Pinpoint the cell where the given text exists, returning its (X, Y) midpoint coordinate. 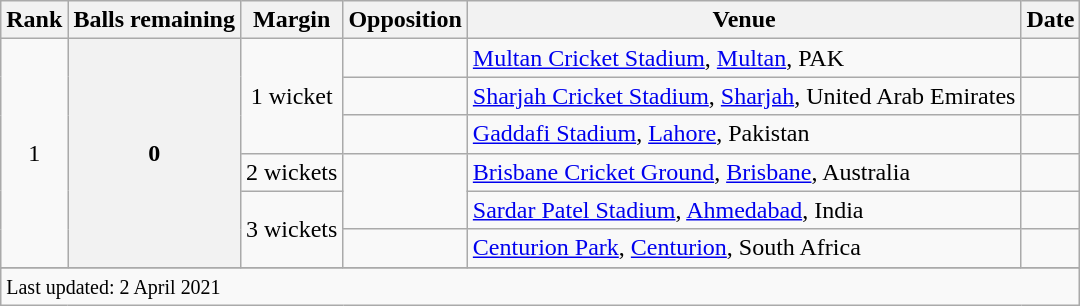
Sharjah Cricket Stadium, Sharjah, United Arab Emirates (744, 96)
Rank (34, 20)
Date (1050, 20)
Venue (744, 20)
1 (34, 153)
Last updated: 2 April 2021 (540, 286)
Brisbane Cricket Ground, Brisbane, Australia (744, 172)
Opposition (405, 20)
Margin (291, 20)
Centurion Park, Centurion, South Africa (744, 248)
1 wicket (291, 96)
Sardar Patel Stadium, Ahmedabad, India (744, 210)
Gaddafi Stadium, Lahore, Pakistan (744, 134)
2 wickets (291, 172)
3 wickets (291, 229)
Multan Cricket Stadium, Multan, PAK (744, 58)
Balls remaining (154, 20)
0 (154, 153)
